Scan for the cell matching the given text and deliver its [X, Y] coordinate at center. 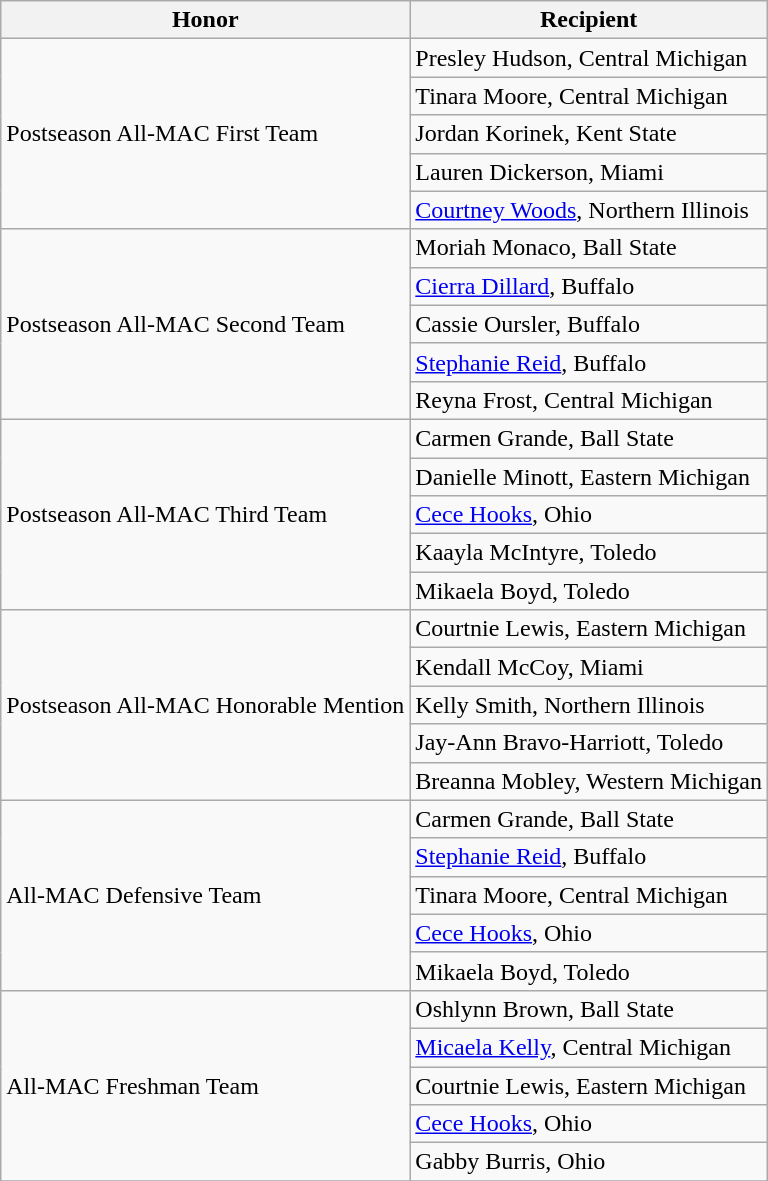
Postseason All-MAC First Team [206, 134]
All-MAC Defensive Team [206, 895]
Breanna Mobley, Western Michigan [589, 781]
Kendall McCoy, Miami [589, 667]
Postseason All-MAC Honorable Mention [206, 705]
Cassie Oursler, Buffalo [589, 324]
All-MAC Freshman Team [206, 1085]
Moriah Monaco, Ball State [589, 248]
Courtney Woods, Northern Illinois [589, 210]
Presley Hudson, Central Michigan [589, 58]
Honor [206, 20]
Postseason All-MAC Third Team [206, 514]
Postseason All-MAC Second Team [206, 324]
Kelly Smith, Northern Illinois [589, 705]
Danielle Minott, Eastern Michigan [589, 477]
Gabby Burris, Ohio [589, 1162]
Jay-Ann Bravo-Harriott, Toledo [589, 743]
Oshlynn Brown, Ball State [589, 1009]
Reyna Frost, Central Michigan [589, 400]
Kaayla McIntyre, Toledo [589, 553]
Recipient [589, 20]
Micaela Kelly, Central Michigan [589, 1047]
Jordan Korinek, Kent State [589, 134]
Lauren Dickerson, Miami [589, 172]
Cierra Dillard, Buffalo [589, 286]
